Pinpoint the cell where the given text exists, returning its (x, y) midpoint coordinate. 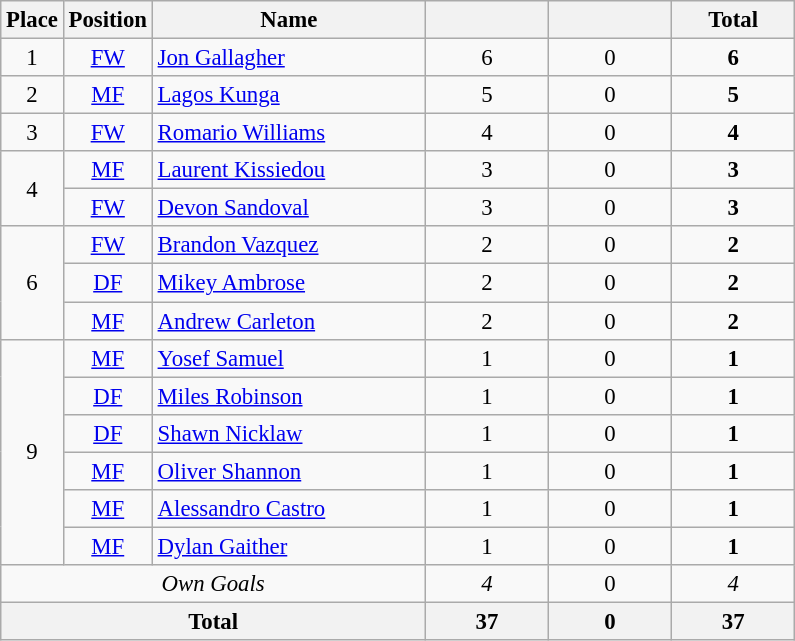
Alessandro Castro (288, 509)
Brandon Vazquez (288, 245)
Andrew Carleton (288, 321)
Mikey Ambrose (288, 283)
Lagos Kunga (288, 95)
Romario Williams (288, 133)
Place (32, 20)
Shawn Nicklaw (288, 433)
Miles Robinson (288, 396)
Own Goals (214, 584)
Position (108, 20)
Name (288, 20)
Dylan Gaither (288, 546)
Jon Gallagher (288, 58)
Oliver Shannon (288, 471)
Laurent Kissiedou (288, 170)
Yosef Samuel (288, 358)
9 (32, 452)
Devon Sandoval (288, 208)
